Search for the cell housing the specified text and yield its (X, Y) center coordinate. 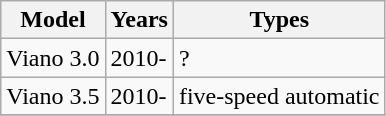
Viano 3.5 (53, 96)
Model (53, 20)
Viano 3.0 (53, 58)
Years (139, 20)
? (279, 58)
five-speed automatic (279, 96)
Types (279, 20)
